Search for the cell housing the specified text and yield its (x, y) center coordinate. 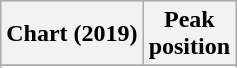
Peakposition (189, 34)
Chart (2019) (72, 34)
